For the text-containing cell, return its midpoint in (x, y) coordinate format. 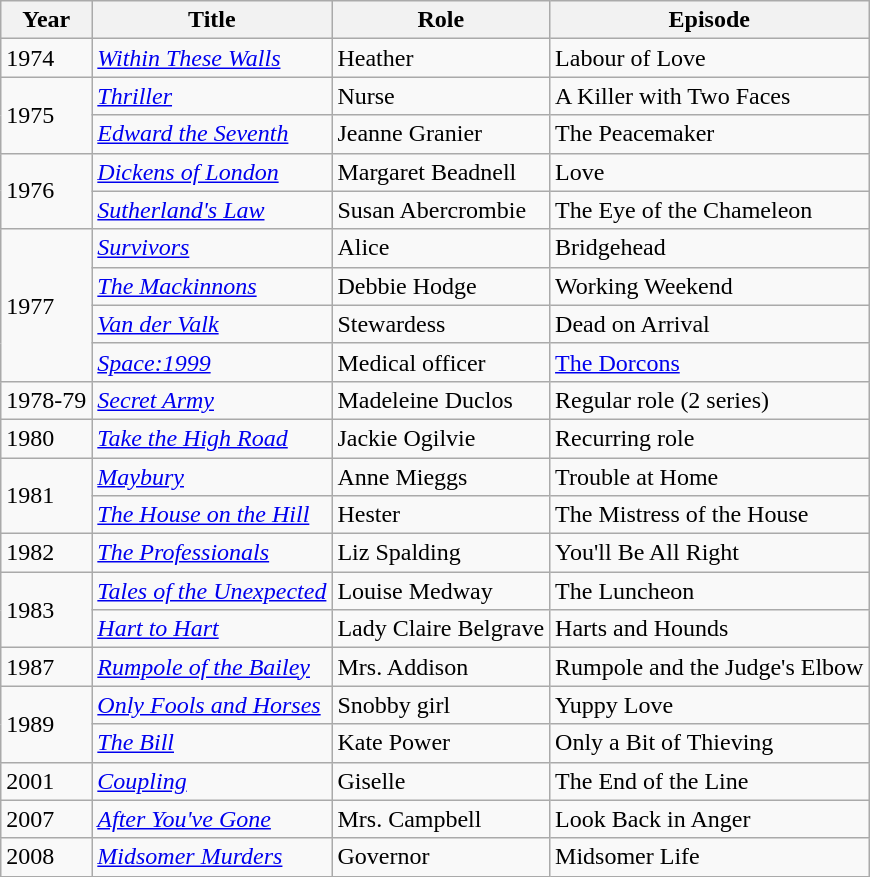
Trouble at Home (710, 477)
Kate Power (441, 743)
Anne Mieggs (441, 477)
Within These Walls (212, 58)
Alice (441, 248)
Van der Valk (212, 324)
Episode (710, 20)
Thriller (212, 96)
Take the High Road (212, 438)
Liz Spalding (441, 553)
Hester (441, 515)
Susan Abercrombie (441, 210)
Louise Medway (441, 591)
Dead on Arrival (710, 324)
1980 (46, 438)
The Mackinnons (212, 286)
Margaret Beadnell (441, 172)
Only Fools and Horses (212, 705)
The Bill (212, 743)
1974 (46, 58)
The Peacemaker (710, 134)
Madeleine Duclos (441, 400)
Dickens of London (212, 172)
Space:1999 (212, 362)
Lady Claire Belgrave (441, 629)
A Killer with Two Faces (710, 96)
2001 (46, 781)
Regular role (2 series) (710, 400)
Look Back in Anger (710, 819)
Tales of the Unexpected (212, 591)
1982 (46, 553)
You'll Be All Right (710, 553)
2007 (46, 819)
Rumpole of the Bailey (212, 667)
The Professionals (212, 553)
Rumpole and the Judge's Elbow (710, 667)
The House on the Hill (212, 515)
2008 (46, 857)
Mrs. Addison (441, 667)
Harts and Hounds (710, 629)
After You've Gone (212, 819)
Yuppy Love (710, 705)
Governor (441, 857)
Medical officer (441, 362)
1978-79 (46, 400)
Role (441, 20)
Heather (441, 58)
Working Weekend (710, 286)
Coupling (212, 781)
Nurse (441, 96)
1975 (46, 115)
Sutherland's Law (212, 210)
Snobby girl (441, 705)
Title (212, 20)
Stewardess (441, 324)
The Mistress of the House (710, 515)
Survivors (212, 248)
Debbie Hodge (441, 286)
Hart to Hart (212, 629)
Giselle (441, 781)
The Luncheon (710, 591)
Year (46, 20)
Love (710, 172)
Jeanne Granier (441, 134)
Recurring role (710, 438)
Bridgehead (710, 248)
1976 (46, 191)
Secret Army (212, 400)
Midsomer Murders (212, 857)
The End of the Line (710, 781)
Mrs. Campbell (441, 819)
1987 (46, 667)
The Eye of the Chameleon (710, 210)
1983 (46, 610)
Midsomer Life (710, 857)
1989 (46, 724)
Maybury (212, 477)
Edward the Seventh (212, 134)
Jackie Ogilvie (441, 438)
1981 (46, 496)
Labour of Love (710, 58)
The Dorcons (710, 362)
1977 (46, 305)
Only a Bit of Thieving (710, 743)
